Find where the given text appears and provide that cell's center as (X, Y) coordinate. 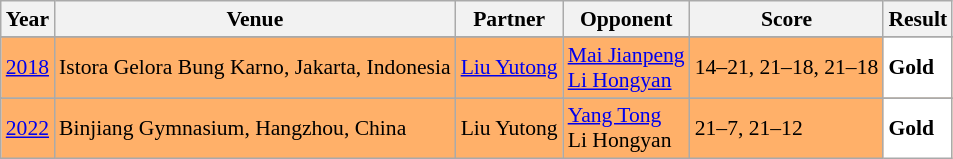
Opponent (626, 19)
14–21, 21–18, 21–18 (787, 68)
Partner (510, 19)
Yang Tong Li Hongyan (626, 128)
Result (918, 19)
Year (28, 19)
Mai Jianpeng Li Hongyan (626, 68)
Istora Gelora Bung Karno, Jakarta, Indonesia (255, 68)
Binjiang Gymnasium, Hangzhou, China (255, 128)
2022 (28, 128)
Venue (255, 19)
2018 (28, 68)
Score (787, 19)
21–7, 21–12 (787, 128)
